Capture the cell that displays the provided text and extract its [X, Y] central coordinate. 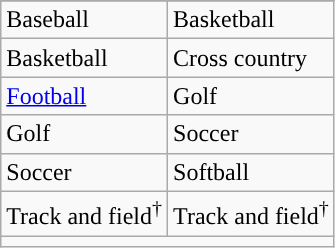
Football [84, 96]
Baseball [84, 20]
Cross country [252, 58]
Softball [252, 172]
